From the cell containing the given text, extract its center point as (X, Y) coordinate. 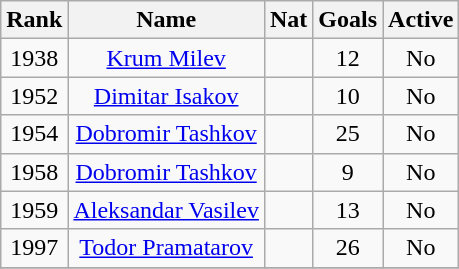
Nat (288, 20)
Todor Pramatarov (166, 248)
Goals (348, 20)
Krum Milev (166, 58)
Active (421, 20)
26 (348, 248)
1954 (34, 134)
1938 (34, 58)
1958 (34, 172)
Rank (34, 20)
25 (348, 134)
1952 (34, 96)
Dimitar Isakov (166, 96)
10 (348, 96)
9 (348, 172)
Aleksandar Vasilev (166, 210)
13 (348, 210)
12 (348, 58)
1959 (34, 210)
1997 (34, 248)
Name (166, 20)
